From the cell containing the given text, extract its center point as [X, Y] coordinate. 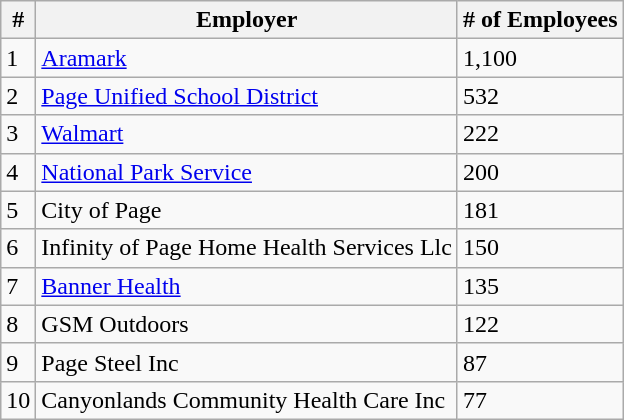
200 [540, 172]
# [18, 20]
4 [18, 172]
5 [18, 210]
Employer [247, 20]
77 [540, 400]
87 [540, 362]
Page Unified School District [247, 96]
222 [540, 134]
National Park Service [247, 172]
Aramark [247, 58]
181 [540, 210]
3 [18, 134]
Page Steel Inc [247, 362]
Canyonlands Community Health Care Inc [247, 400]
9 [18, 362]
# of Employees [540, 20]
532 [540, 96]
7 [18, 286]
135 [540, 286]
Walmart [247, 134]
6 [18, 248]
1 [18, 58]
City of Page [247, 210]
GSM Outdoors [247, 324]
122 [540, 324]
150 [540, 248]
10 [18, 400]
2 [18, 96]
8 [18, 324]
1,100 [540, 58]
Infinity of Page Home Health Services Llc [247, 248]
Banner Health [247, 286]
